For the text-containing cell, return its midpoint in [x, y] coordinate format. 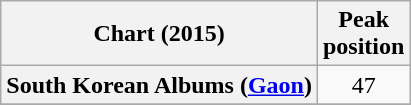
47 [363, 85]
Peakposition [363, 34]
South Korean Albums (Gaon) [160, 85]
Chart (2015) [160, 34]
